Locate the cell with the specified text and output its [X, Y] center coordinate. 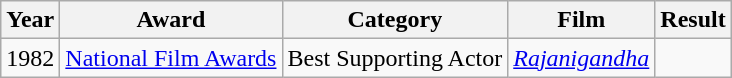
Category [395, 20]
Film [582, 20]
Best Supporting Actor [395, 58]
Award [171, 20]
Year [30, 20]
Rajanigandha [582, 58]
1982 [30, 58]
Result [693, 20]
National Film Awards [171, 58]
